Locate the cell with the specified text and output its [x, y] center coordinate. 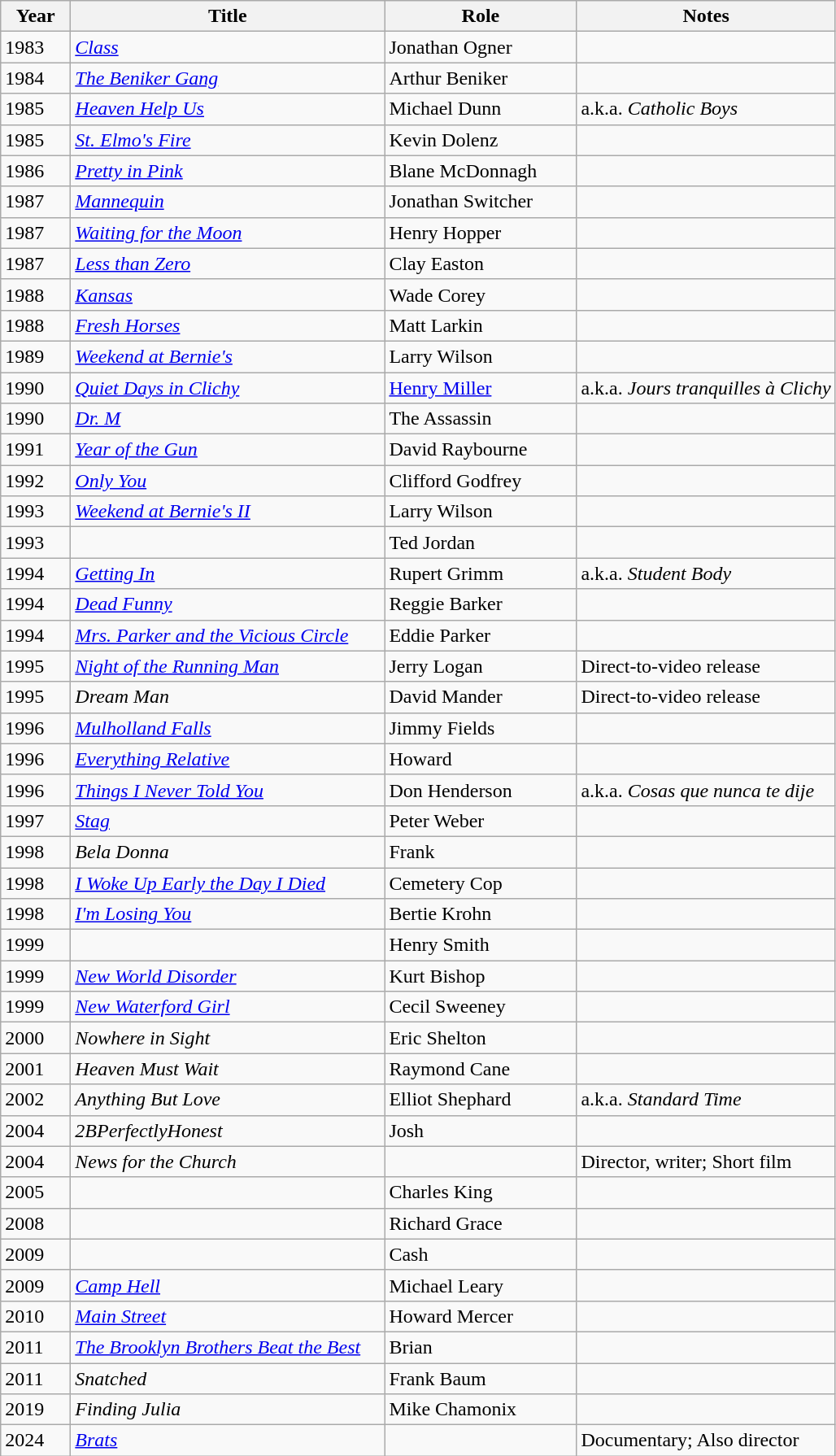
1991 [36, 450]
a.k.a. Cosas que nunca te dije [706, 790]
Heaven Must Wait [228, 1069]
St. Elmo's Fire [228, 140]
Documentary; Also director [706, 1441]
David Raybourne [481, 450]
Snatched [228, 1379]
Richard Grace [481, 1223]
Jonathan Switcher [481, 202]
Henry Miller [481, 388]
David Mander [481, 697]
Eric Shelton [481, 1038]
Peter Weber [481, 821]
Role [481, 16]
Stag [228, 821]
Bela Donna [228, 852]
Kevin Dolenz [481, 140]
Less than Zero [228, 264]
Year [36, 16]
Kansas [228, 294]
Raymond Cane [481, 1069]
Director, writer; Short film [706, 1162]
New World Disorder [228, 976]
Mrs. Parker and the Vicious Circle [228, 635]
Wade Corey [481, 294]
Anything But Love [228, 1100]
Michael Dunn [481, 109]
Jimmy Fields [481, 728]
1986 [36, 171]
Josh [481, 1131]
1997 [36, 821]
Brian [481, 1347]
Blane McDonnagh [481, 171]
Heaven Help Us [228, 109]
Jerry Logan [481, 666]
Frank Baum [481, 1379]
Nowhere in Sight [228, 1038]
2005 [36, 1192]
Eddie Parker [481, 635]
News for the Church [228, 1162]
Dead Funny [228, 604]
1989 [36, 356]
The Brooklyn Brothers Beat the Best [228, 1347]
2008 [36, 1223]
Charles King [481, 1192]
a.k.a. Jours tranquilles à Clichy [706, 388]
Henry Smith [481, 945]
Quiet Days in Clichy [228, 388]
Don Henderson [481, 790]
New Waterford Girl [228, 1007]
Things I Never Told You [228, 790]
Reggie Barker [481, 604]
Dream Man [228, 697]
Weekend at Bernie's II [228, 512]
1992 [36, 481]
2002 [36, 1100]
Howard Mercer [481, 1316]
The Beniker Gang [228, 78]
Ted Jordan [481, 543]
2001 [36, 1069]
Clay Easton [481, 264]
Bertie Krohn [481, 914]
Frank [481, 852]
Mulholland Falls [228, 728]
Fresh Horses [228, 325]
Clifford Godfrey [481, 481]
Only You [228, 481]
Pretty in Pink [228, 171]
Dr. M [228, 419]
Matt Larkin [481, 325]
Howard [481, 759]
Class [228, 47]
Finding Julia [228, 1410]
I'm Losing You [228, 914]
Camp Hell [228, 1285]
Rupert Grimm [481, 573]
Cash [481, 1254]
Mannequin [228, 202]
Mike Chamonix [481, 1410]
2010 [36, 1316]
2019 [36, 1410]
Night of the Running Man [228, 666]
Getting In [228, 573]
a.k.a. Standard Time [706, 1100]
Main Street [228, 1316]
Elliot Shephard [481, 1100]
Weekend at Bernie's [228, 356]
I Woke Up Early the Day I Died [228, 883]
a.k.a. Student Body [706, 573]
Michael Leary [481, 1285]
1984 [36, 78]
Arthur Beniker [481, 78]
2024 [36, 1441]
Cemetery Cop [481, 883]
Title [228, 16]
Everything Relative [228, 759]
Year of the Gun [228, 450]
2000 [36, 1038]
Henry Hopper [481, 233]
2BPerfectlyHonest [228, 1131]
a.k.a. Catholic Boys [706, 109]
The Assassin [481, 419]
Jonathan Ogner [481, 47]
Kurt Bishop [481, 976]
Cecil Sweeney [481, 1007]
1983 [36, 47]
Waiting for the Moon [228, 233]
Brats [228, 1441]
Notes [706, 16]
